From the cell containing the given text, extract its center point as [X, Y] coordinate. 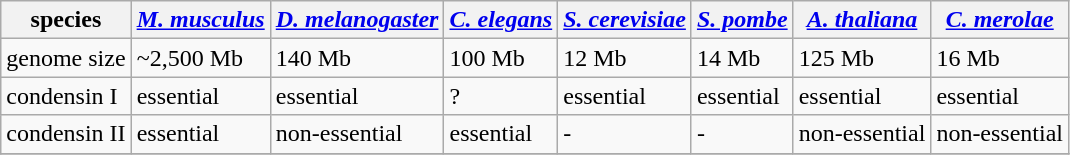
genome size [66, 58]
M. musculus [200, 20]
14 Mb [742, 58]
16 Mb [1000, 58]
condensin II [66, 134]
S. pombe [742, 20]
species [66, 20]
125 Mb [862, 58]
C. merolae [1000, 20]
condensin I [66, 96]
140 Mb [357, 58]
~2,500 Mb [200, 58]
C. elegans [501, 20]
A. thaliana [862, 20]
12 Mb [625, 58]
D. melanogaster [357, 20]
100 Mb [501, 58]
S. cerevisiae [625, 20]
? [501, 96]
